Provide the (x, y) coordinate of the cell's center where the given text is located.  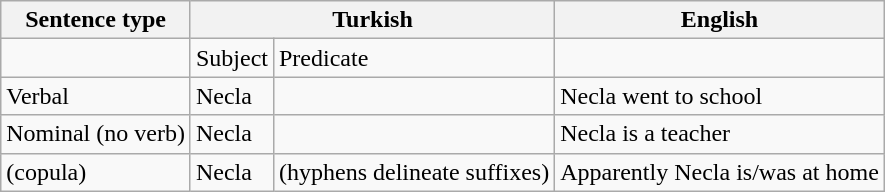
Subject (232, 58)
Sentence type (96, 20)
Necla is a teacher (720, 134)
Nominal (no verb) (96, 134)
(hyphens delineate suffixes) (414, 172)
Verbal (96, 96)
Turkish (372, 20)
Necla went to school (720, 96)
English (720, 20)
(copula) (96, 172)
Apparently Necla is/was at home (720, 172)
Predicate (414, 58)
